From the cell containing the given text, extract its center point as [x, y] coordinate. 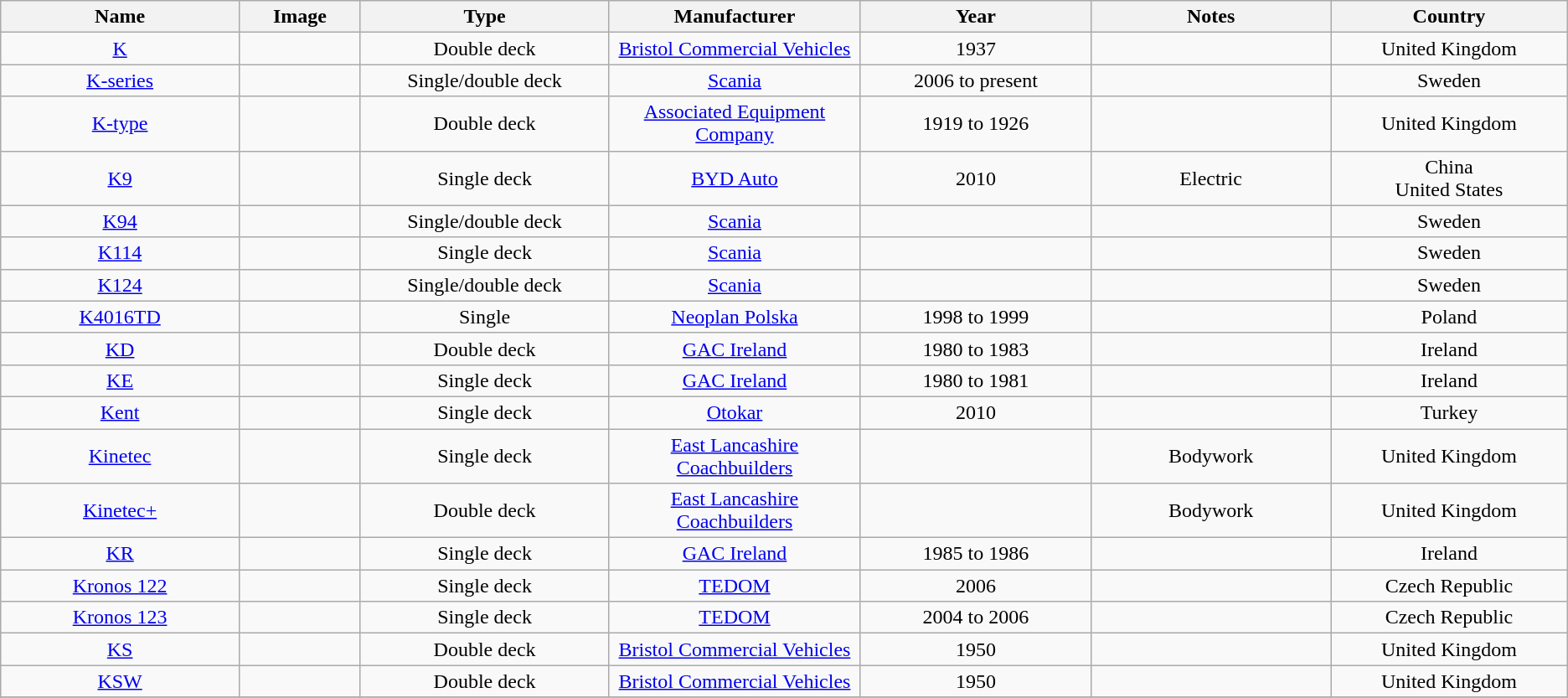
Single [484, 317]
KD [121, 349]
2006 [975, 586]
Electric [1211, 178]
K114 [121, 253]
Otokar [735, 412]
ChinaUnited States [1449, 178]
KE [121, 380]
1998 to 1999 [975, 317]
K-type [121, 124]
K94 [121, 221]
1980 to 1983 [975, 349]
K [121, 49]
1985 to 1986 [975, 554]
Year [975, 17]
Neoplan Polska [735, 317]
Country [1449, 17]
1937 [975, 49]
Kinetec [121, 456]
Name [121, 17]
Associated Equipment Company [735, 124]
Image [300, 17]
Poland [1449, 317]
K-series [121, 80]
Kronos 123 [121, 618]
BYD Auto [735, 178]
1980 to 1981 [975, 380]
Turkey [1449, 412]
K4016TD [121, 317]
1919 to 1926 [975, 124]
Manufacturer [735, 17]
2004 to 2006 [975, 618]
K124 [121, 285]
Type [484, 17]
Kent [121, 412]
KSW [121, 681]
KR [121, 554]
2006 to present [975, 80]
Kronos 122 [121, 586]
Kinetec+ [121, 511]
K9 [121, 178]
Notes [1211, 17]
KS [121, 649]
